Locate the cell with the specified text and output its [X, Y] center coordinate. 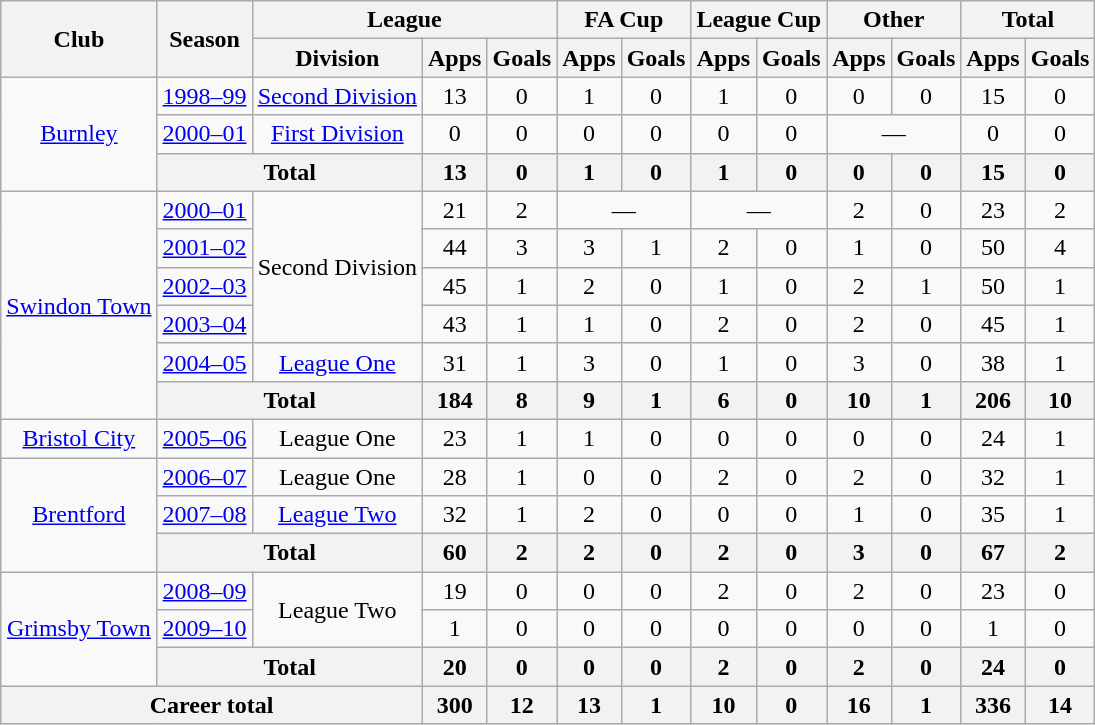
2007–08 [204, 515]
38 [993, 362]
206 [993, 400]
2008–09 [204, 591]
2004–05 [204, 362]
2001–02 [204, 248]
21 [455, 210]
Burnley [79, 134]
First Division [337, 134]
Bristol City [79, 438]
300 [455, 705]
Grimsby Town [79, 629]
2006–07 [204, 477]
184 [455, 400]
1998–99 [204, 96]
Division [337, 58]
4 [1060, 248]
League [404, 20]
67 [993, 553]
12 [522, 705]
Other [894, 20]
35 [993, 515]
8 [522, 400]
60 [455, 553]
20 [455, 667]
16 [859, 705]
2009–10 [204, 629]
28 [455, 477]
Club [79, 39]
6 [724, 400]
Brentford [79, 515]
FA Cup [624, 20]
44 [455, 248]
9 [589, 400]
2002–03 [204, 286]
31 [455, 362]
Season [204, 39]
Swindon Town [79, 305]
Career total [212, 705]
19 [455, 591]
League Cup [759, 20]
14 [1060, 705]
43 [455, 324]
336 [993, 705]
2005–06 [204, 438]
2003–04 [204, 324]
